Locate the cell with the specified text and output its (X, Y) center coordinate. 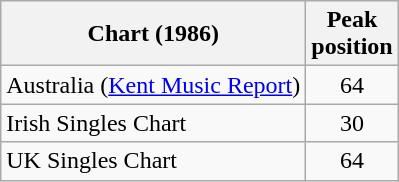
Irish Singles Chart (154, 123)
UK Singles Chart (154, 161)
30 (352, 123)
Chart (1986) (154, 34)
Australia (Kent Music Report) (154, 85)
Peakposition (352, 34)
